Locate the cell with the specified text and output its [x, y] center coordinate. 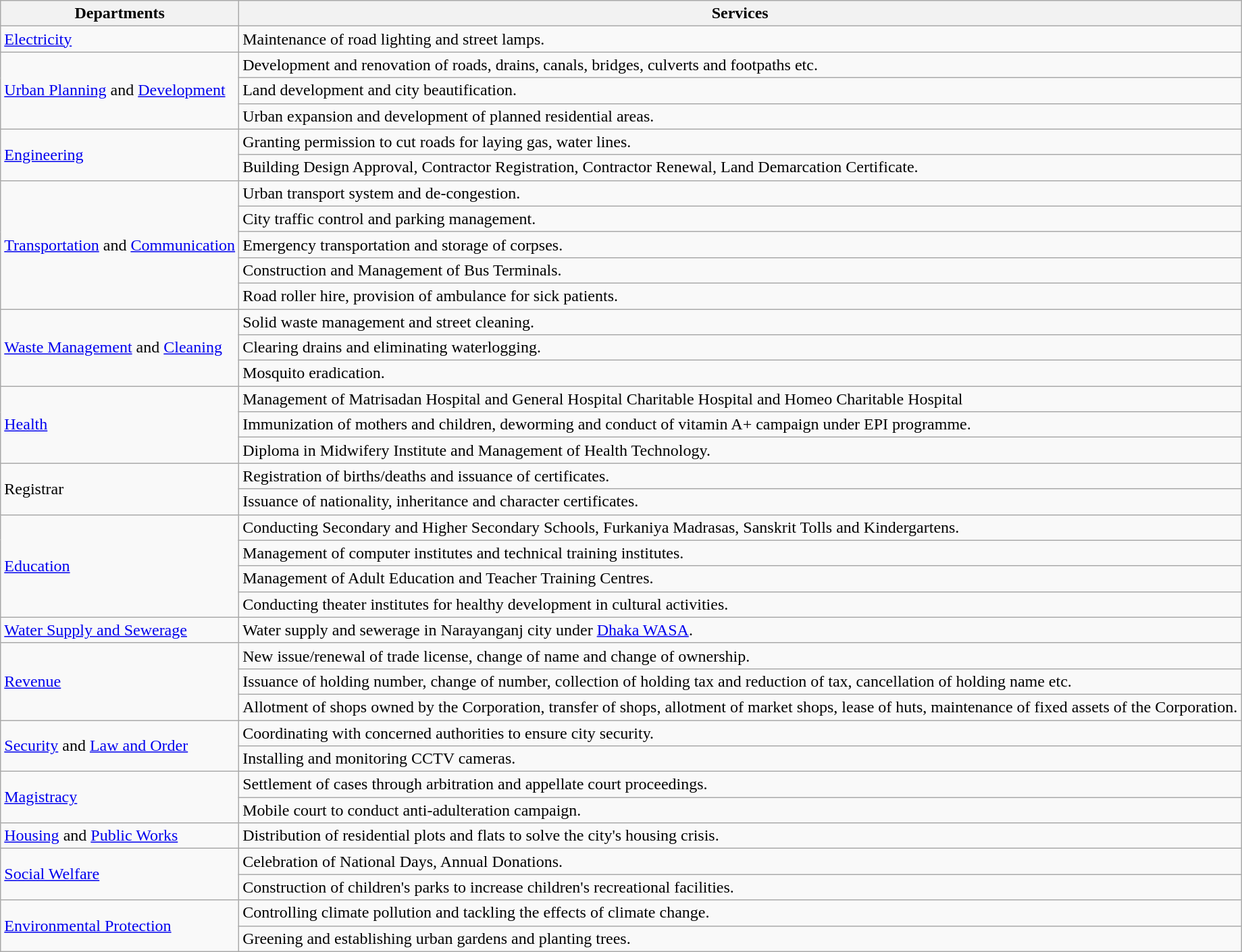
Departments [120, 14]
Immunization of mothers and children, deworming and conduct of vitamin A+ campaign under EPI programme. [740, 425]
Engineering [120, 155]
Electricity [120, 39]
Maintenance of road lighting and street lamps. [740, 39]
Land development and city beautification. [740, 90]
Issuance of holding number, change of number, collection of holding tax and reduction of tax, cancellation of holding name etc. [740, 681]
Issuance of nationality, inheritance and character certificates. [740, 502]
Registrar [120, 489]
Management of Adult Education and Teacher Training Centres. [740, 579]
Water supply and sewerage in Narayanganj city under Dhaka WASA. [740, 630]
Controlling climate pollution and tackling the effects of climate change. [740, 913]
Environmental Protection [120, 926]
Revenue [120, 681]
Services [740, 14]
Granting permission to cut roads for laying gas, water lines. [740, 142]
Construction and Management of Bus Terminals. [740, 270]
Diploma in Midwifery Institute and Management of Health Technology. [740, 450]
Social Welfare [120, 874]
Urban transport system and de-congestion. [740, 193]
Emergency transportation and storage of corpses. [740, 244]
Mobile court to conduct anti-adulteration campaign. [740, 810]
Management of computer institutes and technical training institutes. [740, 553]
Greening and establishing urban gardens and planting trees. [740, 938]
Transportation and Communication [120, 244]
Conducting theater institutes for healthy development in cultural activities. [740, 604]
Urban expansion and development of planned residential areas. [740, 116]
Building Design Approval, Contractor Registration, Contractor Renewal, Land Demarcation Certificate. [740, 167]
City traffic control and parking management. [740, 219]
Mosquito eradication. [740, 373]
Health [120, 425]
Settlement of cases through arbitration and appellate court proceedings. [740, 785]
Security and Law and Order [120, 745]
Clearing drains and eliminating waterlogging. [740, 348]
Registration of births/deaths and issuance of certificates. [740, 476]
Celebration of National Days, Annual Donations. [740, 862]
Water Supply and Sewerage [120, 630]
Urban Planning and Development [120, 90]
Installing and monitoring CCTV cameras. [740, 759]
Magistracy [120, 797]
Waste Management and Cleaning [120, 348]
Solid waste management and street cleaning. [740, 322]
Distribution of residential plots and flats to solve the city's housing crisis. [740, 836]
Education [120, 566]
Management of Matrisadan Hospital and General Hospital Charitable Hospital and Homeo Charitable Hospital [740, 399]
Coordinating with concerned authorities to ensure city security. [740, 733]
Road roller hire, provision of ambulance for sick patients. [740, 296]
New issue/renewal of trade license, change of name and change of ownership. [740, 656]
Construction of children's parks to increase children's recreational facilities. [740, 887]
Housing and Public Works [120, 836]
Conducting Secondary and Higher Secondary Schools, Furkaniya Madrasas, Sanskrit Tolls and Kindergartens. [740, 527]
Development and renovation of roads, drains, canals, bridges, culverts and footpaths etc. [740, 65]
